Pinpoint the cell where the given text exists, returning its (X, Y) midpoint coordinate. 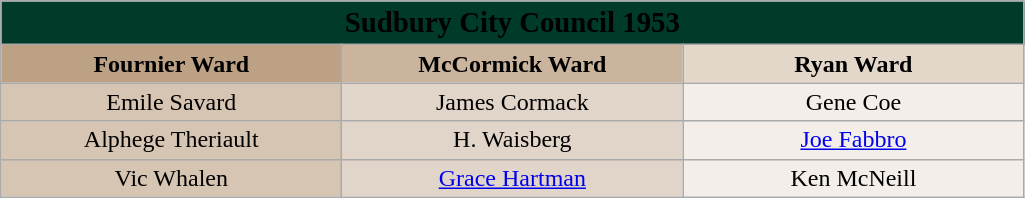
Sudbury City Council 1953 (512, 23)
Grace Hartman (512, 178)
Joe Fabbro (854, 140)
Gene Coe (854, 102)
Fournier Ward (172, 64)
Alphege Theriault (172, 140)
H. Waisberg (512, 140)
Ryan Ward (854, 64)
Emile Savard (172, 102)
Ken McNeill (854, 178)
Vic Whalen (172, 178)
McCormick Ward (512, 64)
James Cormack (512, 102)
